Extract the [X, Y] coordinate from the center of the cell holding the provided text.  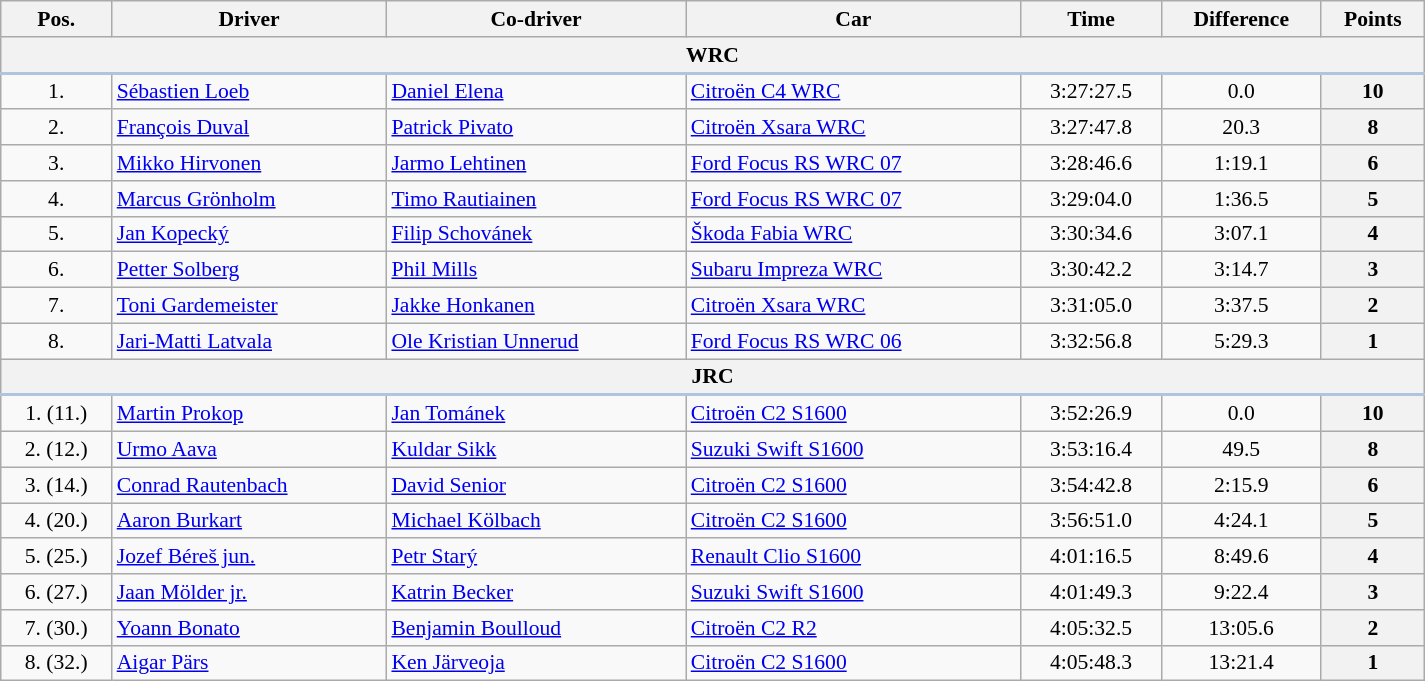
Aigar Pärs [250, 663]
13:05.6 [1241, 628]
4. [56, 199]
Kuldar Sikk [536, 450]
2. (12.) [56, 450]
1:36.5 [1241, 199]
3:32:56.8 [1091, 341]
Marcus Grönholm [250, 199]
Ford Focus RS WRC 06 [854, 341]
Jakke Honkanen [536, 306]
Filip Schovánek [536, 234]
20.3 [1241, 128]
Jari-Matti Latvala [250, 341]
Petter Solberg [250, 270]
Jarmo Lehtinen [536, 163]
8:49.6 [1241, 557]
Phil Mills [536, 270]
Škoda Fabia WRC [854, 234]
Co-driver [536, 19]
3:52:26.9 [1091, 413]
Jaan Mölder jr. [250, 592]
3:56:51.0 [1091, 521]
7. [56, 306]
3:27:27.5 [1091, 91]
4:05:32.5 [1091, 628]
3:29:04.0 [1091, 199]
Petr Starý [536, 557]
Conrad Rautenbach [250, 485]
Aaron Burkart [250, 521]
Time [1091, 19]
4:01:16.5 [1091, 557]
3:28:46.6 [1091, 163]
Renault Clio S1600 [854, 557]
Martin Prokop [250, 413]
Jan Tománek [536, 413]
3. (14.) [56, 485]
Citroën C2 R2 [854, 628]
2. [56, 128]
3:30:34.6 [1091, 234]
Jozef Béreš jun. [250, 557]
Ken Järveoja [536, 663]
3:07.1 [1241, 234]
8. [56, 341]
7. (30.) [56, 628]
3:30:42.2 [1091, 270]
3:54:42.8 [1091, 485]
3. [56, 163]
13:21.4 [1241, 663]
6. [56, 270]
1:19.1 [1241, 163]
3:27:47.8 [1091, 128]
3:37.5 [1241, 306]
Sébastien Loeb [250, 91]
5:29.3 [1241, 341]
Citroën C4 WRC [854, 91]
Toni Gardemeister [250, 306]
3:14.7 [1241, 270]
Timo Rautiainen [536, 199]
Difference [1241, 19]
1. [56, 91]
Yoann Bonato [250, 628]
Points [1372, 19]
JRC [713, 377]
2:15.9 [1241, 485]
4:05:48.3 [1091, 663]
Urmo Aava [250, 450]
6. (27.) [56, 592]
Pos. [56, 19]
Ole Kristian Unnerud [536, 341]
5. (25.) [56, 557]
49.5 [1241, 450]
1. (11.) [56, 413]
Car [854, 19]
Mikko Hirvonen [250, 163]
WRC [713, 55]
4:24.1 [1241, 521]
3:31:05.0 [1091, 306]
Benjamin Boulloud [536, 628]
8. (32.) [56, 663]
3:53:16.4 [1091, 450]
Katrin Becker [536, 592]
4:01:49.3 [1091, 592]
Subaru Impreza WRC [854, 270]
Jan Kopecký [250, 234]
Daniel Elena [536, 91]
4. (20.) [56, 521]
Michael Kölbach [536, 521]
Patrick Pivato [536, 128]
François Duval [250, 128]
Driver [250, 19]
5. [56, 234]
David Senior [536, 485]
9:22.4 [1241, 592]
